Search for the cell housing the specified text and yield its (x, y) center coordinate. 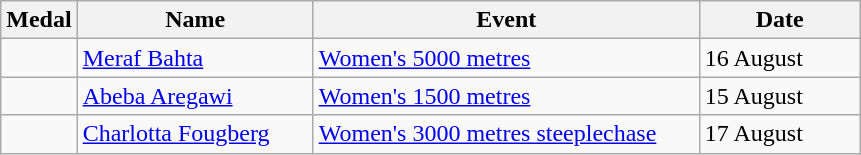
Charlotta Fougberg (195, 134)
Women's 1500 metres (506, 96)
Date (780, 20)
Medal (39, 20)
Name (195, 20)
Meraf Bahta (195, 58)
17 August (780, 134)
15 August (780, 96)
Women's 3000 metres steeplechase (506, 134)
Women's 5000 metres (506, 58)
Event (506, 20)
Abeba Aregawi (195, 96)
16 August (780, 58)
